Locate the cell with the specified text and output its (x, y) center coordinate. 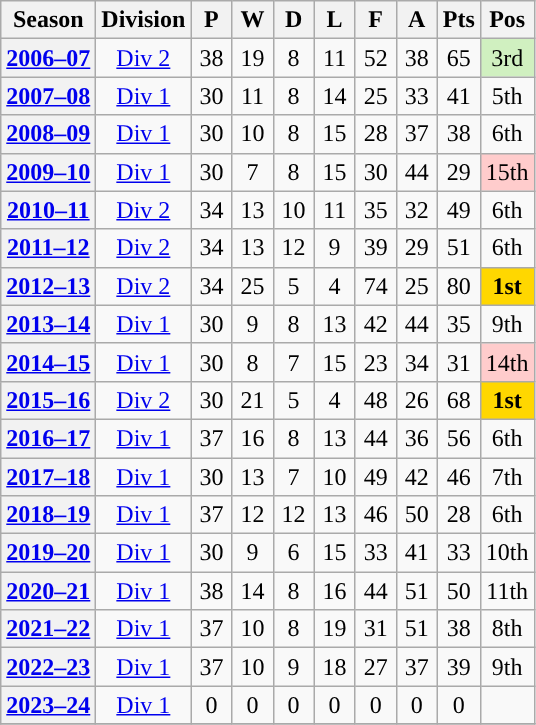
14th (507, 362)
10th (507, 553)
3rd (507, 58)
18 (334, 667)
21 (252, 400)
2020–21 (48, 591)
Division (144, 20)
2022–23 (48, 667)
A (416, 20)
2021–22 (48, 629)
36 (416, 438)
23 (376, 362)
L (334, 20)
11th (507, 591)
56 (458, 438)
Pts (458, 20)
27 (376, 667)
2007–08 (48, 96)
2015–16 (48, 400)
2010–11 (48, 210)
6 (294, 553)
2008–09 (48, 134)
2016–17 (48, 438)
2009–10 (48, 172)
2017–18 (48, 477)
F (376, 20)
Season (48, 20)
W (252, 20)
2011–12 (48, 248)
74 (376, 286)
2019–20 (48, 553)
80 (458, 286)
26 (416, 400)
D (294, 20)
48 (376, 400)
32 (416, 210)
2013–14 (48, 324)
2014–15 (48, 362)
68 (458, 400)
2018–19 (48, 515)
15th (507, 172)
7th (507, 477)
52 (376, 58)
P (212, 20)
65 (458, 58)
8th (507, 629)
5th (507, 96)
2023–24 (48, 705)
2012–13 (48, 286)
2006–07 (48, 58)
Pos (507, 20)
